Detect which cell encompasses the target text, then output its (x, y) center coordinate. 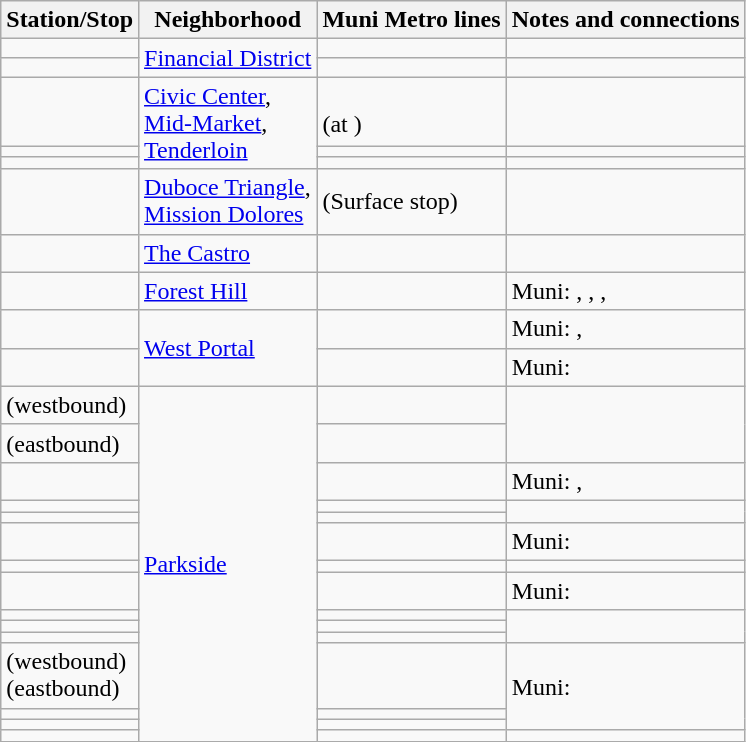
West Portal (228, 348)
(Surface stop) (412, 202)
Station/Stop (70, 20)
Financial District (228, 58)
Forest Hill (228, 291)
Duboce Triangle, Mission Dolores (228, 202)
(eastbound) (70, 443)
Parkside (228, 564)
The Castro (228, 253)
Civic Center, Mid-Market,Tenderloin (228, 123)
(westbound) (70, 405)
(at ) (412, 112)
Notes and connections (626, 20)
Muni Metro lines (412, 20)
Neighborhood (228, 20)
Muni: , , , (626, 291)
(westbound) (eastbound) (70, 676)
